Extract the [x, y] coordinate from the center of the cell holding the provided text.  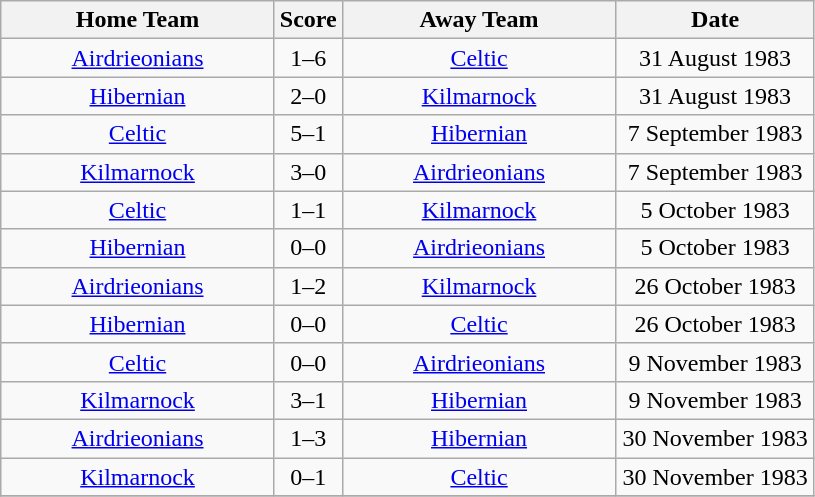
1–1 [308, 210]
Date [716, 20]
0–1 [308, 477]
2–0 [308, 96]
3–1 [308, 400]
1–2 [308, 286]
Score [308, 20]
Home Team [138, 20]
3–0 [308, 172]
5–1 [308, 134]
1–6 [308, 58]
1–3 [308, 438]
Away Team [479, 20]
